Scan for the cell matching the given text and deliver its [x, y] coordinate at center. 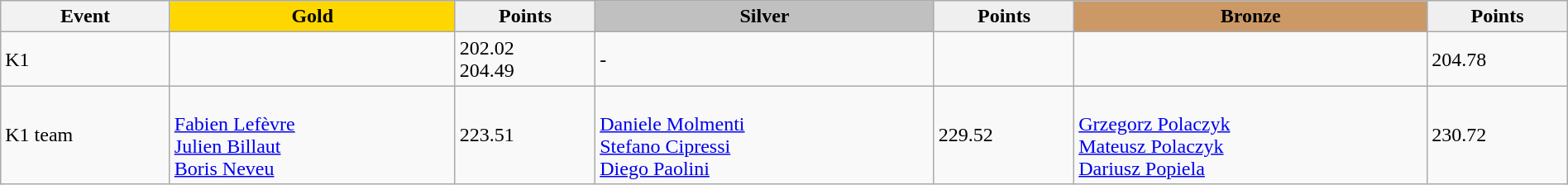
Event [86, 17]
229.52 [1004, 135]
Daniele MolmentiStefano CipressiDiego Paolini [765, 135]
Silver [765, 17]
Fabien LefèvreJulien BillautBoris Neveu [313, 135]
Grzegorz PolaczykMateusz PolaczykDariusz Popiela [1250, 135]
- [765, 59]
230.72 [1497, 135]
Gold [313, 17]
Bronze [1250, 17]
202.02204.49 [524, 59]
204.78 [1497, 59]
223.51 [524, 135]
K1 [86, 59]
K1 team [86, 135]
